Provide the [x, y] coordinate of the cell's center where the given text is located.  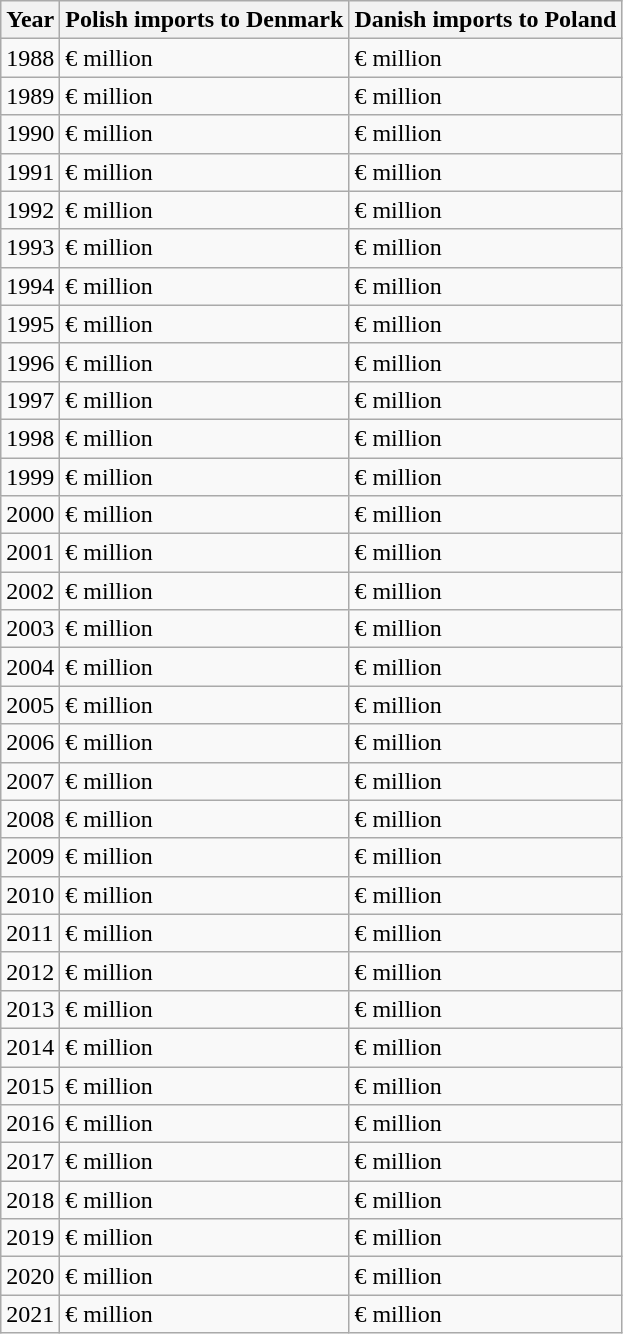
1997 [30, 400]
Danish imports to Poland [486, 20]
2010 [30, 895]
2016 [30, 1124]
1996 [30, 362]
2001 [30, 553]
2003 [30, 629]
Year [30, 20]
1990 [30, 134]
2019 [30, 1238]
1993 [30, 248]
2012 [30, 971]
1999 [30, 477]
2000 [30, 515]
2005 [30, 705]
2007 [30, 781]
1994 [30, 286]
1988 [30, 58]
2011 [30, 933]
2017 [30, 1162]
1998 [30, 438]
2015 [30, 1085]
2004 [30, 667]
2006 [30, 743]
1991 [30, 172]
2013 [30, 1009]
2021 [30, 1314]
1995 [30, 324]
2008 [30, 819]
2002 [30, 591]
2014 [30, 1047]
1989 [30, 96]
2018 [30, 1200]
2020 [30, 1276]
1992 [30, 210]
2009 [30, 857]
Polish imports to Denmark [204, 20]
